Capture the cell that displays the provided text and extract its (x, y) central coordinate. 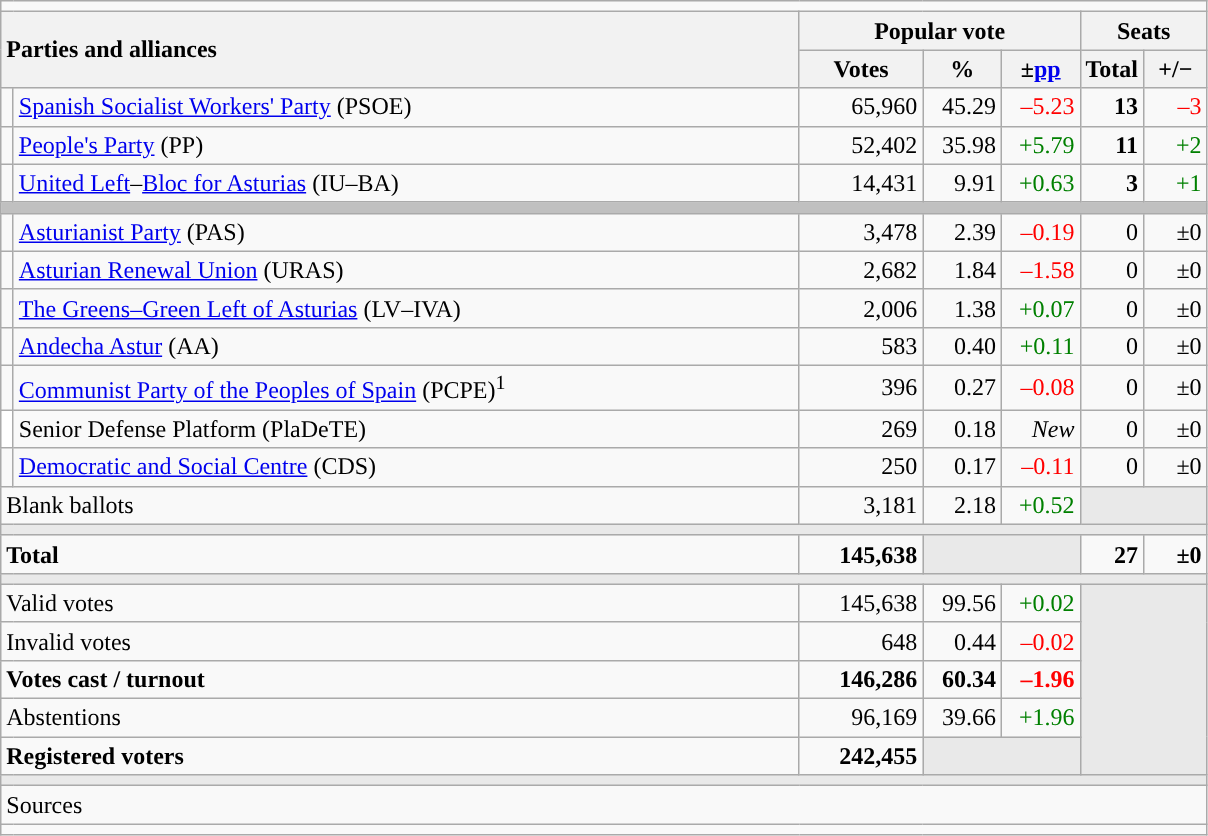
+0.63 (1040, 183)
Seats (1144, 31)
11 (1112, 145)
Valid votes (400, 603)
±pp (1040, 69)
250 (861, 467)
+0.02 (1040, 603)
–1.96 (1040, 679)
Parties and alliances (400, 50)
Asturianist Party (PAS) (406, 232)
–5.23 (1040, 107)
648 (861, 641)
99.56 (962, 603)
96,169 (861, 718)
–0.08 (1040, 388)
Sources (604, 805)
3,478 (861, 232)
Communist Party of the Peoples of Spain (PCPE)1 (406, 388)
Invalid votes (400, 641)
Abstentions (400, 718)
2,006 (861, 308)
Votes (861, 69)
1.38 (962, 308)
–0.02 (1040, 641)
39.66 (962, 718)
–1.58 (1040, 270)
396 (861, 388)
1.84 (962, 270)
65,960 (861, 107)
52,402 (861, 145)
3,181 (861, 505)
2.18 (962, 505)
0.27 (962, 388)
–0.11 (1040, 467)
269 (861, 429)
+1.96 (1040, 718)
–0.19 (1040, 232)
Spanish Socialist Workers' Party (PSOE) (406, 107)
242,455 (861, 756)
% (962, 69)
+5.79 (1040, 145)
The Greens–Green Left of Asturias (LV–IVA) (406, 308)
2.39 (962, 232)
United Left–Bloc for Asturias (IU–BA) (406, 183)
+2 (1176, 145)
+0.52 (1040, 505)
0.40 (962, 346)
New (1040, 429)
Blank ballots (400, 505)
Popular vote (940, 31)
0.44 (962, 641)
45.29 (962, 107)
Democratic and Social Centre (CDS) (406, 467)
60.34 (962, 679)
Asturian Renewal Union (URAS) (406, 270)
Andecha Astur (AA) (406, 346)
35.98 (962, 145)
+0.07 (1040, 308)
0.17 (962, 467)
Votes cast / turnout (400, 679)
27 (1112, 554)
+1 (1176, 183)
14,431 (861, 183)
13 (1112, 107)
146,286 (861, 679)
9.91 (962, 183)
People's Party (PP) (406, 145)
+0.11 (1040, 346)
Registered voters (400, 756)
+/− (1176, 69)
Senior Defense Platform (PlaDeTE) (406, 429)
3 (1112, 183)
0.18 (962, 429)
2,682 (861, 270)
–3 (1176, 107)
583 (861, 346)
